Extract the (X, Y) coordinate from the center of the cell holding the provided text.  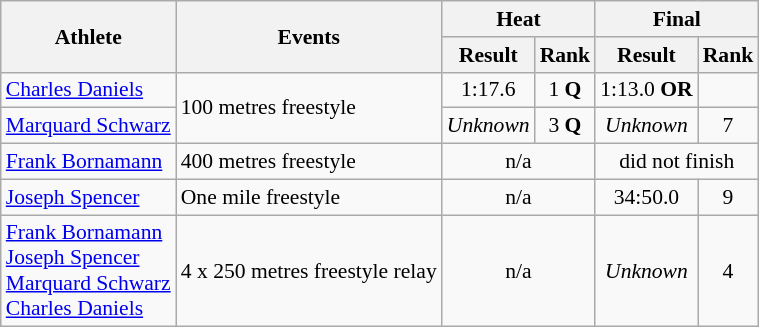
Heat (518, 19)
4 (728, 271)
Final (676, 19)
7 (728, 126)
1 Q (566, 90)
9 (728, 197)
Athlete (88, 36)
did not finish (676, 162)
4 x 250 metres freestyle relay (309, 271)
1:17.6 (488, 90)
3 Q (566, 126)
1:13.0 OR (646, 90)
Marquard Schwarz (88, 126)
34:50.0 (646, 197)
One mile freestyle (309, 197)
Joseph Spencer (88, 197)
400 metres freestyle (309, 162)
Charles Daniels (88, 90)
Frank BornamannJoseph SpencerMarquard SchwarzCharles Daniels (88, 271)
Events (309, 36)
100 metres freestyle (309, 108)
Frank Bornamann (88, 162)
